For the text-containing cell, return its midpoint in [x, y] coordinate format. 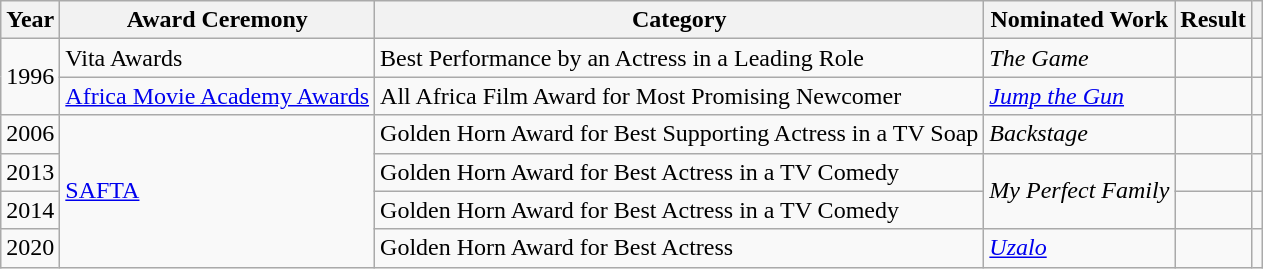
Golden Horn Award for Best Supporting Actress in a TV Soap [680, 134]
2013 [30, 172]
Uzalo [1080, 248]
Award Ceremony [218, 20]
2014 [30, 210]
Category [680, 20]
Best Performance by an Actress in a Leading Role [680, 58]
Golden Horn Award for Best Actress [680, 248]
My Perfect Family [1080, 191]
Result [1213, 20]
SAFTA [218, 191]
Africa Movie Academy Awards [218, 96]
Nominated Work [1080, 20]
2020 [30, 248]
Vita Awards [218, 58]
Backstage [1080, 134]
The Game [1080, 58]
All Africa Film Award for Most Promising Newcomer [680, 96]
Jump the Gun [1080, 96]
Year [30, 20]
2006 [30, 134]
1996 [30, 77]
